Find where the given text appears and provide that cell's center as [x, y] coordinate. 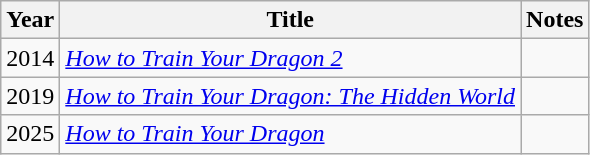
Title [290, 20]
2025 [30, 134]
2019 [30, 96]
How to Train Your Dragon 2 [290, 58]
How to Train Your Dragon: The Hidden World [290, 96]
Year [30, 20]
How to Train Your Dragon [290, 134]
2014 [30, 58]
Notes [555, 20]
